Capture the cell that displays the provided text and extract its [x, y] central coordinate. 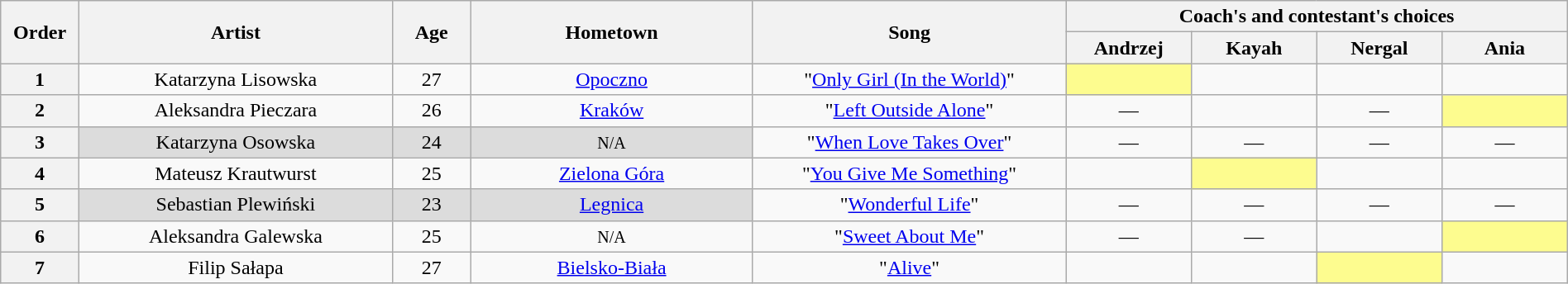
"Sweet About Me" [910, 236]
"When Love Takes Over" [910, 142]
Andrzej [1129, 48]
Aleksandra Galewska [235, 236]
Sebastian Plewiński [235, 205]
Nergal [1379, 48]
Bielsko-Biała [612, 267]
Filip Sałapa [235, 267]
Aleksandra Pieczara [235, 111]
4 [40, 173]
Zielona Góra [612, 173]
Age [432, 32]
6 [40, 236]
7 [40, 267]
"Only Girl (In the World)" [910, 79]
Kraków [612, 111]
5 [40, 205]
Song [910, 32]
Mateusz Krautwurst [235, 173]
24 [432, 142]
Order [40, 32]
Artist [235, 32]
Katarzyna Osowska [235, 142]
1 [40, 79]
23 [432, 205]
Coach's and contestant's choices [1317, 17]
Kayah [1255, 48]
Ania [1505, 48]
2 [40, 111]
"Alive" [910, 267]
Legnica [612, 205]
Hometown [612, 32]
Katarzyna Lisowska [235, 79]
"Left Outside Alone" [910, 111]
"You Give Me Something" [910, 173]
3 [40, 142]
26 [432, 111]
Opoczno [612, 79]
"Wonderful Life" [910, 205]
